Scan for the cell matching the given text and deliver its [x, y] coordinate at center. 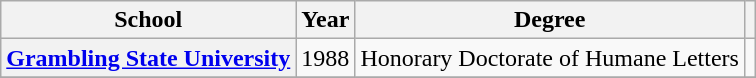
1988 [326, 58]
School [148, 20]
Degree [550, 20]
Grambling State University [148, 58]
Year [326, 20]
Honorary Doctorate of Humane Letters [550, 58]
